Identify which cell holds the provided text, then report its (X, Y) central coordinate. 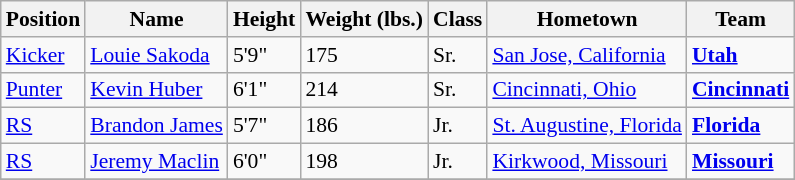
Name (156, 19)
San Jose, California (587, 55)
6'0" (264, 162)
Louie Sakoda (156, 55)
Hometown (587, 19)
Utah (740, 55)
186 (364, 126)
Jeremy Maclin (156, 162)
Cincinnati, Ohio (587, 90)
5'9" (264, 55)
Missouri (740, 162)
6'1" (264, 90)
Kicker (43, 55)
Cincinnati (740, 90)
175 (364, 55)
Florida (740, 126)
Punter (43, 90)
Kirkwood, Missouri (587, 162)
Brandon James (156, 126)
198 (364, 162)
Height (264, 19)
Kevin Huber (156, 90)
Class (458, 19)
St. Augustine, Florida (587, 126)
Team (740, 19)
Weight (lbs.) (364, 19)
5'7" (264, 126)
Position (43, 19)
214 (364, 90)
